Search for the cell housing the specified text and yield its (x, y) center coordinate. 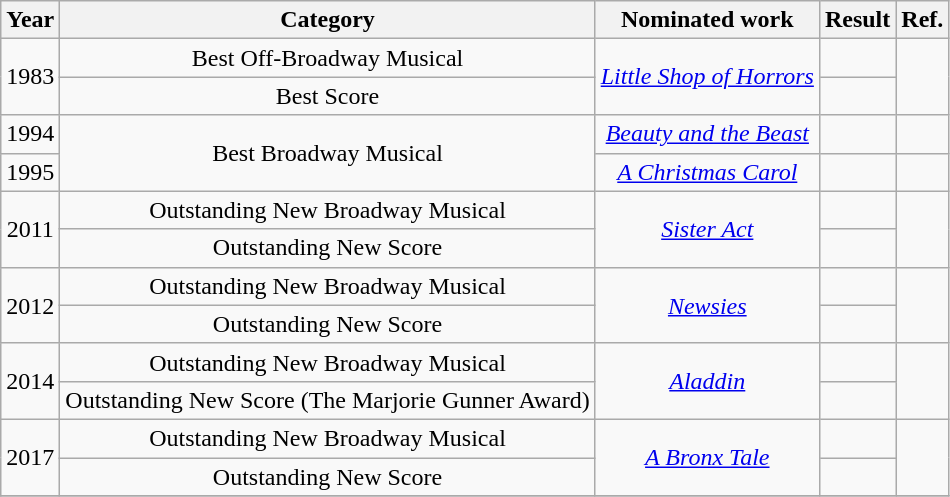
2011 (30, 229)
Aladdin (707, 381)
Best Broadway Musical (328, 153)
2012 (30, 305)
2014 (30, 381)
Nominated work (707, 20)
Result (857, 20)
Category (328, 20)
Year (30, 20)
1995 (30, 172)
A Bronx Tale (707, 457)
Newsies (707, 305)
A Christmas Carol (707, 172)
Little Shop of Horrors (707, 77)
1994 (30, 134)
Best Score (328, 96)
2017 (30, 457)
Outstanding New Score (The Marjorie Gunner Award) (328, 400)
Beauty and the Beast (707, 134)
Ref. (922, 20)
Best Off-Broadway Musical (328, 58)
1983 (30, 77)
Sister Act (707, 229)
